Extract the [X, Y] coordinate from the center of the cell holding the provided text.  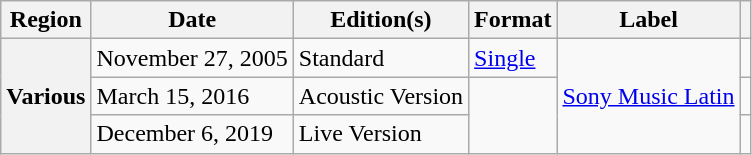
Format [513, 20]
Date [192, 20]
Label [648, 20]
Standard [380, 58]
March 15, 2016 [192, 96]
November 27, 2005 [192, 58]
Edition(s) [380, 20]
December 6, 2019 [192, 134]
Region [46, 20]
Sony Music Latin [648, 96]
Acoustic Version [380, 96]
Live Version [380, 134]
Various [46, 96]
Single [513, 58]
